Capture the cell that displays the provided text and extract its (X, Y) central coordinate. 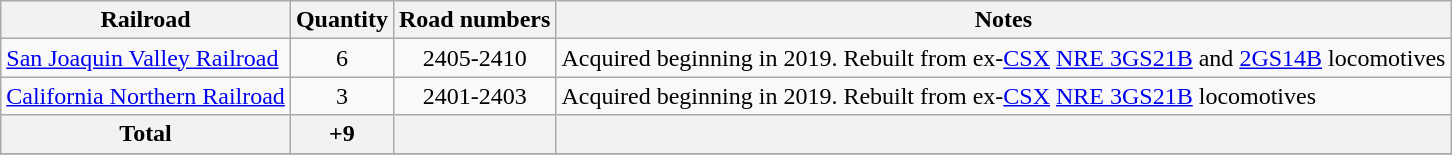
Road numbers (474, 20)
Railroad (146, 20)
3 (342, 96)
+9 (342, 134)
Acquired beginning in 2019. Rebuilt from ex-CSX NRE 3GS21B locomotives (1004, 96)
Acquired beginning in 2019. Rebuilt from ex-CSX NRE 3GS21B and 2GS14B locomotives (1004, 58)
Notes (1004, 20)
San Joaquin Valley Railroad (146, 58)
Total (146, 134)
Quantity (342, 20)
6 (342, 58)
2401-2403 (474, 96)
2405-2410 (474, 58)
California Northern Railroad (146, 96)
